Return [x, y] of the center of cell containing provided text 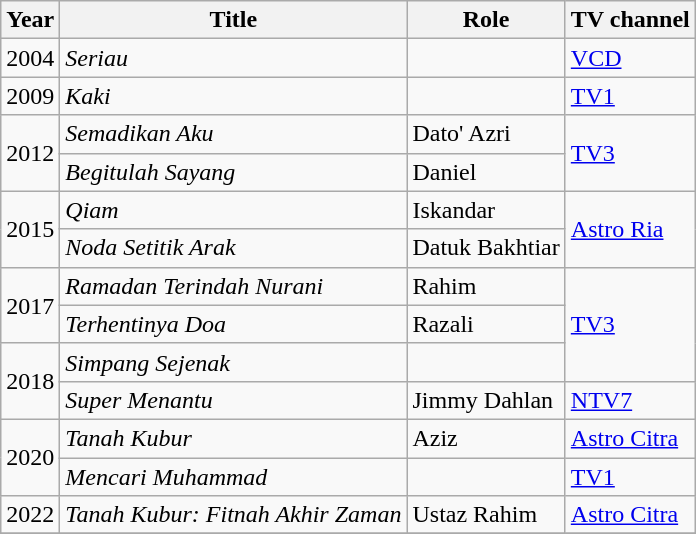
2009 [30, 96]
Ramadan Terindah Nurani [234, 286]
VCD [630, 58]
Seriau [234, 58]
2004 [30, 58]
2018 [30, 381]
Jimmy Dahlan [486, 400]
2017 [30, 305]
Super Menantu [234, 400]
Ustaz Rahim [486, 515]
Dato' Azri [486, 134]
Simpang Sejenak [234, 362]
TV channel [630, 20]
Aziz [486, 438]
Daniel [486, 172]
Qiam [234, 210]
Noda Setitik Arak [234, 248]
2022 [30, 515]
Semadikan Aku [234, 134]
Role [486, 20]
Kaki [234, 96]
Begitulah Sayang [234, 172]
Mencari Muhammad [234, 477]
Rahim [486, 286]
NTV7 [630, 400]
Year [30, 20]
2012 [30, 153]
Title [234, 20]
Astro Ria [630, 229]
2015 [30, 229]
2020 [30, 457]
Iskandar [486, 210]
Terhentinya Doa [234, 324]
Tanah Kubur [234, 438]
Razali [486, 324]
Tanah Kubur: Fitnah Akhir Zaman [234, 515]
Datuk Bakhtiar [486, 248]
